Capture the cell that displays the provided text and extract its (X, Y) central coordinate. 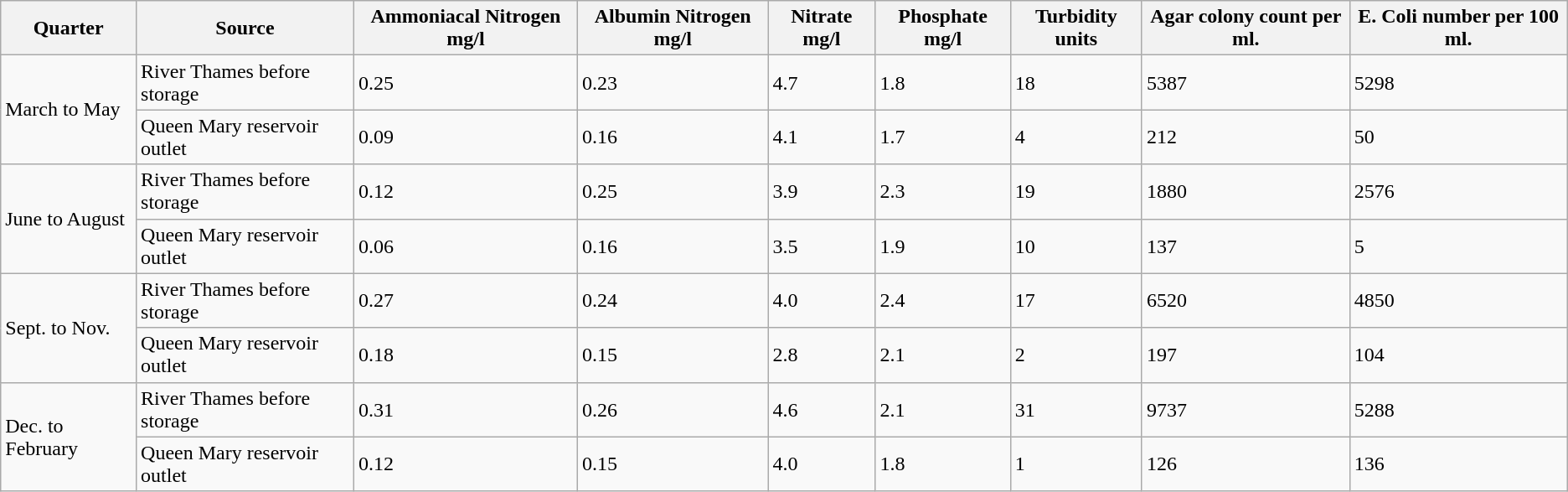
Dec. to February (69, 437)
5298 (1458, 82)
19 (1075, 191)
Sept. to Nov. (69, 328)
0.06 (466, 246)
2 (1075, 355)
Ammoniacal Nitrogen mg/l (466, 28)
212 (1246, 137)
Turbidity units (1075, 28)
50 (1458, 137)
1.7 (943, 137)
2576 (1458, 191)
0.09 (466, 137)
0.18 (466, 355)
Nitrate mg/l (822, 28)
137 (1246, 246)
1880 (1246, 191)
5288 (1458, 409)
March to May (69, 110)
4.1 (822, 137)
0.26 (673, 409)
3.5 (822, 246)
18 (1075, 82)
2.4 (943, 300)
31 (1075, 409)
Quarter (69, 28)
1 (1075, 464)
0.31 (466, 409)
0.24 (673, 300)
4.7 (822, 82)
Agar colony count per ml. (1246, 28)
E. Coli number per 100 ml. (1458, 28)
Source (245, 28)
5 (1458, 246)
5387 (1246, 82)
June to August (69, 219)
9737 (1246, 409)
4 (1075, 137)
Albumin Nitrogen mg/l (673, 28)
0.23 (673, 82)
4.6 (822, 409)
1.9 (943, 246)
136 (1458, 464)
3.9 (822, 191)
104 (1458, 355)
17 (1075, 300)
4850 (1458, 300)
Phosphate mg/l (943, 28)
6520 (1246, 300)
126 (1246, 464)
10 (1075, 246)
2.8 (822, 355)
0.27 (466, 300)
197 (1246, 355)
2.3 (943, 191)
